Detect which cell encompasses the target text, then output its (X, Y) center coordinate. 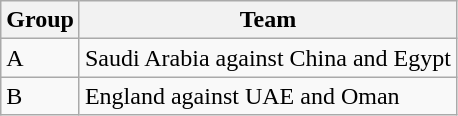
A (40, 58)
England against UAE and Oman (268, 96)
Group (40, 20)
B (40, 96)
Saudi Arabia against China and Egypt (268, 58)
Team (268, 20)
